From the cell containing the given text, extract its center point as [x, y] coordinate. 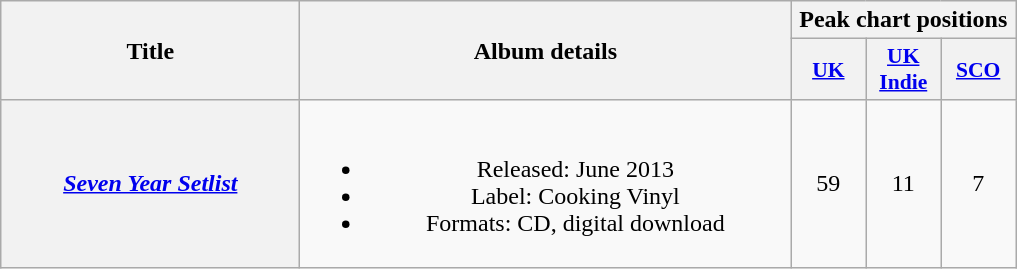
UK [828, 70]
Seven Year Setlist [150, 184]
Peak chart positions [904, 20]
Title [150, 50]
UKIndie [904, 70]
11 [904, 184]
Released: June 2013Label: Cooking VinylFormats: CD, digital download [546, 184]
59 [828, 184]
SCO [978, 70]
Album details [546, 50]
7 [978, 184]
